Capture the cell that displays the provided text and extract its (X, Y) central coordinate. 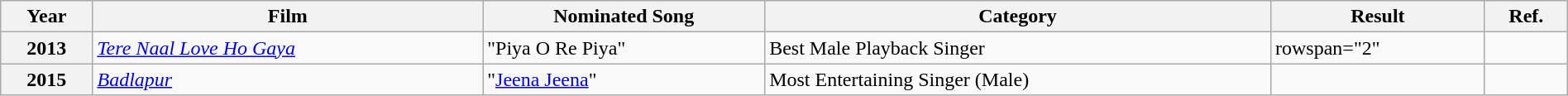
rowspan="2" (1378, 48)
Category (1018, 17)
"Jeena Jeena" (624, 79)
Nominated Song (624, 17)
Year (46, 17)
Most Entertaining Singer (Male) (1018, 79)
Film (288, 17)
Result (1378, 17)
Badlapur (288, 79)
"Piya O Re Piya" (624, 48)
Tere Naal Love Ho Gaya (288, 48)
2013 (46, 48)
Ref. (1526, 17)
Best Male Playback Singer (1018, 48)
2015 (46, 79)
